Extract the (x, y) coordinate from the center of the cell holding the provided text.  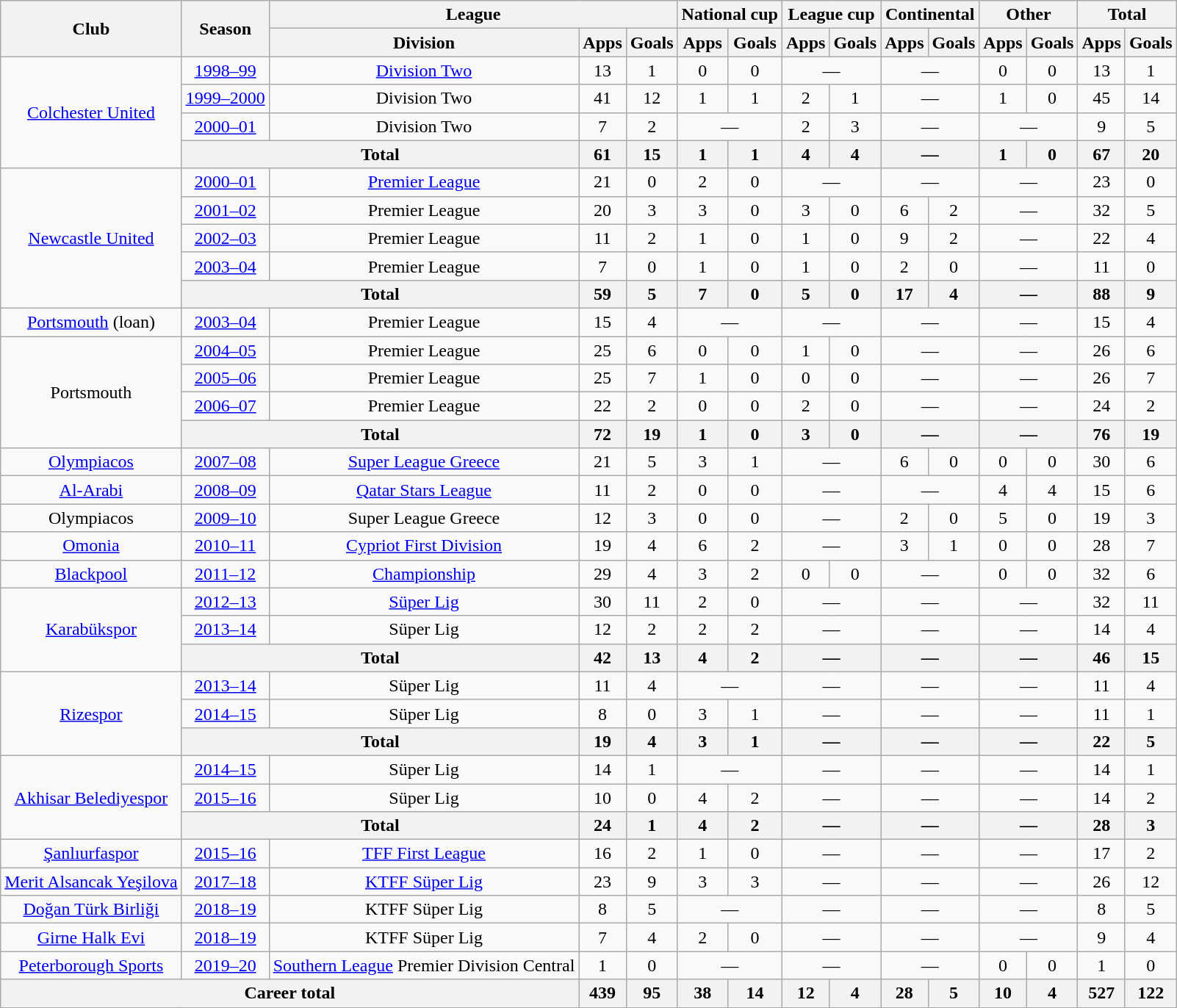
1999–2000 (225, 98)
1998–99 (225, 71)
76 (1101, 434)
42 (602, 658)
59 (602, 294)
Colchester United (91, 112)
2006–07 (225, 406)
16 (602, 854)
Akhisar Belediyespor (91, 797)
League cup (831, 15)
Season (225, 29)
Other (1029, 15)
46 (1101, 658)
Qatar Stars League (424, 490)
2008–09 (225, 490)
Karabükspor (91, 630)
2002–03 (225, 238)
439 (602, 993)
Newcastle United (91, 238)
Merit Alsancak Yeşilova (91, 882)
Career total (289, 993)
TFF First League (424, 854)
2017–18 (225, 882)
2019–20 (225, 965)
Division (424, 43)
527 (1101, 993)
League (473, 15)
61 (602, 154)
95 (652, 993)
National cup (730, 15)
72 (602, 434)
Portsmouth (91, 392)
2007–08 (225, 462)
2012–13 (225, 602)
45 (1101, 98)
Championship (424, 574)
Rizespor (91, 713)
Cypriot First Division (424, 546)
Club (91, 29)
Blackpool (91, 574)
2005–06 (225, 378)
2011–12 (225, 574)
Omonia (91, 546)
Doğan Türk Birliği (91, 910)
38 (702, 993)
2004–05 (225, 350)
Peterborough Sports (91, 965)
Şanlıurfaspor (91, 854)
67 (1101, 154)
122 (1151, 993)
2009–10 (225, 518)
2001–02 (225, 210)
41 (602, 98)
Girne Halk Evi (91, 937)
Al-Arabi (91, 490)
Southern League Premier Division Central (424, 965)
Continental (930, 15)
88 (1101, 294)
Portsmouth (loan) (91, 322)
29 (602, 574)
2010–11 (225, 546)
